Pinpoint the cell where the given text exists, returning its [X, Y] midpoint coordinate. 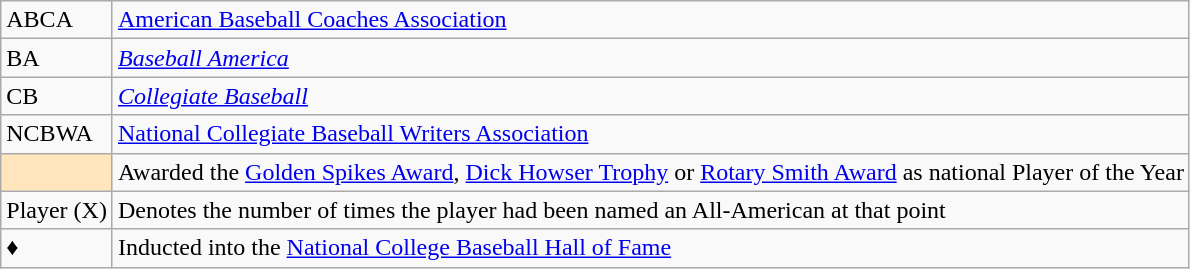
Denotes the number of times the player had been named an All-American at that point [650, 210]
Awarded the Golden Spikes Award, Dick Howser Trophy or Rotary Smith Award as national Player of the Year [650, 172]
♦ [57, 248]
CB [57, 96]
Inducted into the National College Baseball Hall of Fame [650, 248]
BA [57, 58]
NCBWA [57, 134]
American Baseball Coaches Association [650, 20]
Player (X) [57, 210]
Collegiate Baseball [650, 96]
National Collegiate Baseball Writers Association [650, 134]
ABCA [57, 20]
Baseball America [650, 58]
